Extract the (X, Y) coordinate from the center of the cell holding the provided text.  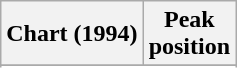
Peakposition (189, 34)
Chart (1994) (72, 34)
